Extract the [X, Y] coordinate from the center of the cell holding the provided text.  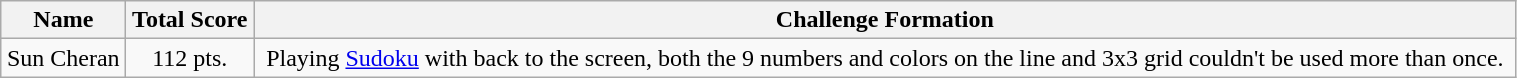
Total Score [190, 20]
Sun Cheran [64, 58]
Challenge Formation [885, 20]
112 pts. [190, 58]
Playing Sudoku with back to the screen, both the 9 numbers and colors on the line and 3x3 grid couldn't be used more than once. [885, 58]
Name [64, 20]
